Return the (X, Y) coordinate for the center point of the cell that contains the specified text.  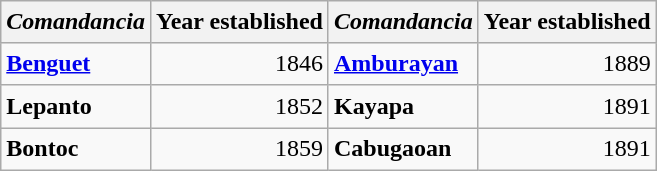
Cabugaoan (403, 149)
1852 (240, 106)
Bontoc (76, 149)
1846 (240, 64)
1859 (240, 149)
Benguet (76, 64)
1889 (567, 64)
Kayapa (403, 106)
Amburayan (403, 64)
Lepanto (76, 106)
